Pinpoint the cell where the given text exists, returning its [x, y] midpoint coordinate. 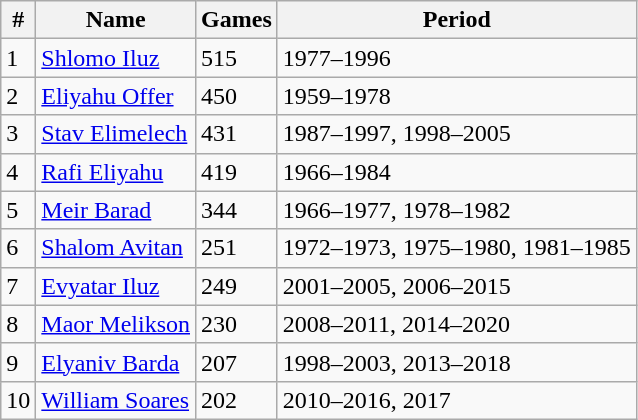
2010–2016, 2017 [456, 400]
Evyatar Iluz [116, 286]
Maor Melikson [116, 324]
Stav Elimelech [116, 134]
431 [237, 134]
1987–1997, 1998–2005 [456, 134]
1998–2003, 2013–2018 [456, 362]
5 [18, 210]
William Soares [116, 400]
230 [237, 324]
Shalom Avitan [116, 248]
9 [18, 362]
202 [237, 400]
10 [18, 400]
1977–1996 [456, 58]
4 [18, 172]
Elyaniv Barda [116, 362]
Period [456, 20]
2 [18, 96]
344 [237, 210]
515 [237, 58]
Meir Barad [116, 210]
450 [237, 96]
3 [18, 134]
Rafi Eliyahu [116, 172]
Shlomo Iluz [116, 58]
1972–1973, 1975–1980, 1981–1985 [456, 248]
8 [18, 324]
419 [237, 172]
1966–1977, 1978–1982 [456, 210]
207 [237, 362]
1959–1978 [456, 96]
249 [237, 286]
2001–2005, 2006–2015 [456, 286]
# [18, 20]
1966–1984 [456, 172]
7 [18, 286]
Name [116, 20]
2008–2011, 2014–2020 [456, 324]
Games [237, 20]
1 [18, 58]
6 [18, 248]
Eliyahu Offer [116, 96]
251 [237, 248]
